For the text-containing cell, return its midpoint in [x, y] coordinate format. 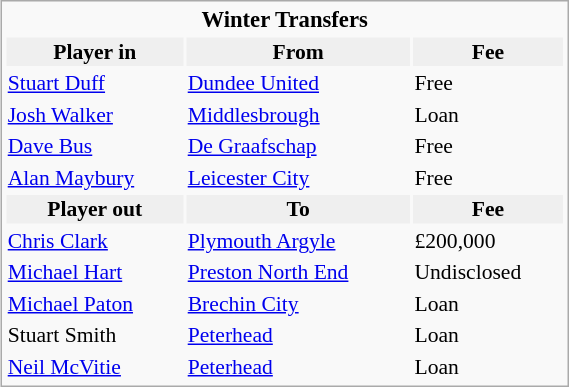
De Graafschap [298, 146]
Leicester City [298, 178]
From [298, 52]
Winter Transfers [284, 20]
Player out [94, 209]
Preston North End [298, 272]
Player in [94, 52]
To [298, 209]
Stuart Duff [94, 83]
£200,000 [488, 240]
Undisclosed [488, 272]
Chris Clark [94, 240]
Josh Walker [94, 114]
Brechin City [298, 304]
Michael Paton [94, 304]
Dundee United [298, 83]
Dave Bus [94, 146]
Plymouth Argyle [298, 240]
Neil McVitie [94, 366]
Alan Maybury [94, 178]
Michael Hart [94, 272]
Middlesbrough [298, 114]
Stuart Smith [94, 335]
